Pinpoint the cell where the given text exists, returning its [x, y] midpoint coordinate. 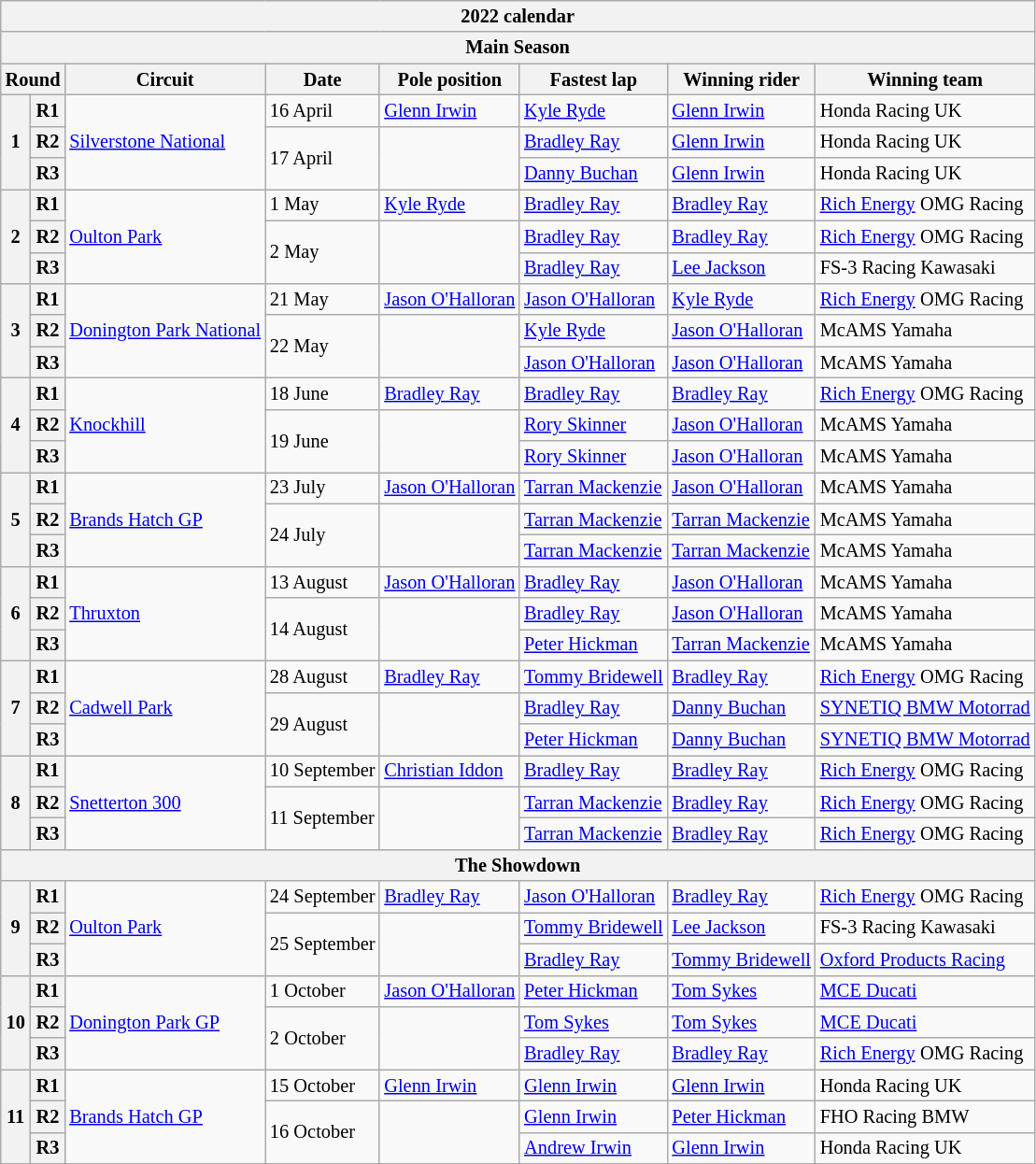
Silverstone National [164, 142]
18 June [322, 393]
Winning rider [742, 79]
9 [16, 929]
25 September [322, 944]
Oxford Products Racing [925, 959]
14 August [322, 630]
10 [16, 1022]
Andrew Irwin [593, 1148]
Knockhill [164, 424]
Round [34, 79]
4 [16, 424]
1 [16, 142]
2 October [322, 1037]
1 October [322, 991]
Cadwell Park [164, 708]
23 July [322, 488]
15 October [322, 1086]
2 May [322, 252]
Main Season [518, 48]
Date [322, 79]
11 [16, 1117]
Donington Park National [164, 331]
22 May [322, 346]
29 August [322, 723]
1 May [322, 205]
16 April [322, 110]
2022 calendar [518, 16]
28 August [322, 676]
7 [16, 708]
16 October [322, 1132]
21 May [322, 299]
Circuit [164, 79]
8 [16, 802]
Snetterton 300 [164, 802]
Thruxton [164, 613]
13 August [322, 582]
17 April [322, 157]
5 [16, 519]
The Showdown [518, 865]
3 [16, 331]
24 September [322, 897]
FHO Racing BMW [925, 1116]
Christian Iddon [449, 771]
Fastest lap [593, 79]
19 June [322, 441]
Donington Park GP [164, 1022]
2 [16, 235]
24 July [322, 534]
10 September [322, 771]
11 September [322, 818]
Winning team [925, 79]
6 [16, 613]
Pole position [449, 79]
